Search for the cell housing the specified text and yield its (X, Y) center coordinate. 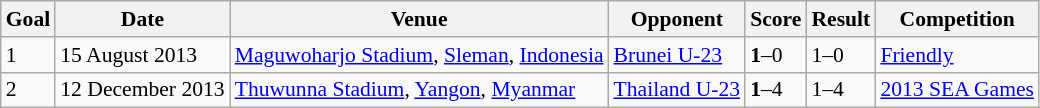
12 December 2013 (142, 90)
Date (142, 19)
Venue (420, 19)
Thailand U-23 (678, 90)
Competition (957, 19)
2 (28, 90)
Maguwoharjo Stadium, Sleman, Indonesia (420, 55)
15 August 2013 (142, 55)
2013 SEA Games (957, 90)
Friendly (957, 55)
Result (840, 19)
Goal (28, 19)
Score (776, 19)
Opponent (678, 19)
1 (28, 55)
Thuwunna Stadium, Yangon, Myanmar (420, 90)
Brunei U-23 (678, 55)
